Extract the [x, y] coordinate from the center of the cell holding the provided text.  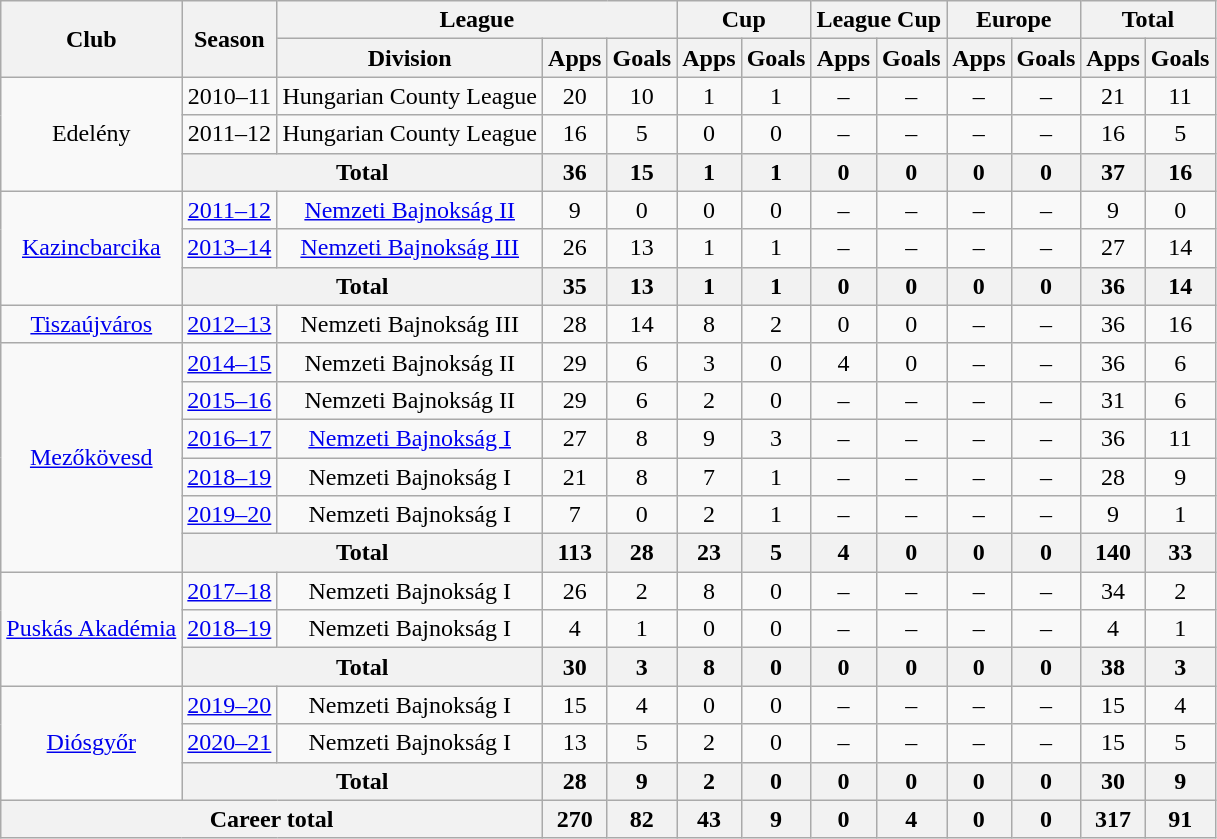
82 [642, 819]
Diósgyőr [92, 743]
38 [1113, 667]
Edelény [92, 134]
34 [1113, 591]
2016–17 [230, 438]
23 [709, 553]
2017–18 [230, 591]
2020–21 [230, 743]
2013–14 [230, 248]
Tiszaújváros [92, 324]
20 [575, 96]
League [477, 20]
270 [575, 819]
Mezőkövesd [92, 457]
League Cup [879, 20]
Season [230, 39]
Puskás Akadémia [92, 629]
35 [575, 286]
Division [410, 58]
Career total [272, 819]
2015–16 [230, 400]
91 [1180, 819]
33 [1180, 553]
43 [709, 819]
2012–13 [230, 324]
Club [92, 39]
317 [1113, 819]
2010–11 [230, 96]
113 [575, 553]
Cup [744, 20]
37 [1113, 172]
10 [642, 96]
Europe [1014, 20]
2014–15 [230, 362]
31 [1113, 400]
140 [1113, 553]
Kazincbarcika [92, 248]
